From the cell containing the given text, extract its center point as (x, y) coordinate. 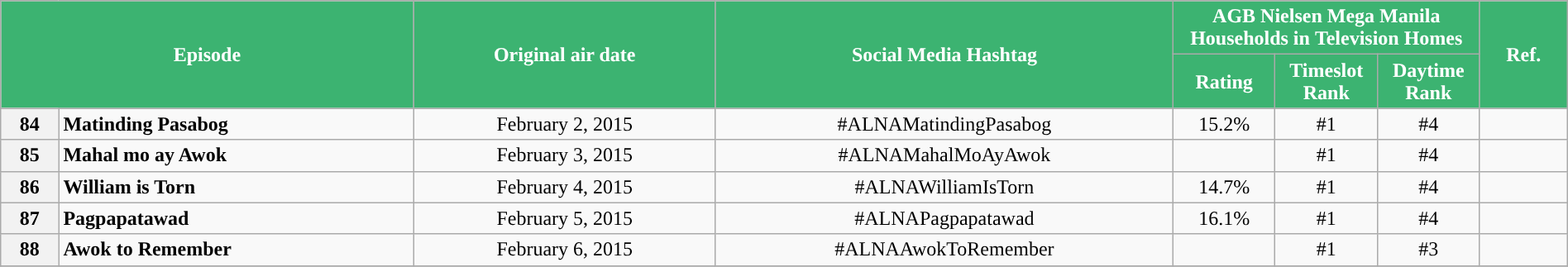
84 (30, 124)
Social Media Hashtag (944, 55)
16.1% (1224, 218)
AGB Nielsen Mega Manila Households in Television Homes (1327, 28)
88 (30, 250)
Pagpapatawad (237, 218)
Original air date (564, 55)
85 (30, 155)
February 3, 2015 (564, 155)
Mahal mo ay Awok (237, 155)
86 (30, 187)
#ALNAWilliamIsTorn (944, 187)
February 5, 2015 (564, 218)
February 4, 2015 (564, 187)
February 6, 2015 (564, 250)
#ALNAPagpapatawad (944, 218)
William is Torn (237, 187)
#ALNAMahalMoAyAwok (944, 155)
#ALNAAwokToRemember (944, 250)
Ref. (1523, 55)
Episode (207, 55)
Daytime Rank (1429, 81)
Rating (1224, 81)
#ALNAMatindingPasabog (944, 124)
14.7% (1224, 187)
#3 (1429, 250)
Awok to Remember (237, 250)
February 2, 2015 (564, 124)
87 (30, 218)
Timeslot Rank (1327, 81)
15.2% (1224, 124)
Matinding Pasabog (237, 124)
